Pinpoint the cell where the given text exists, returning its [X, Y] midpoint coordinate. 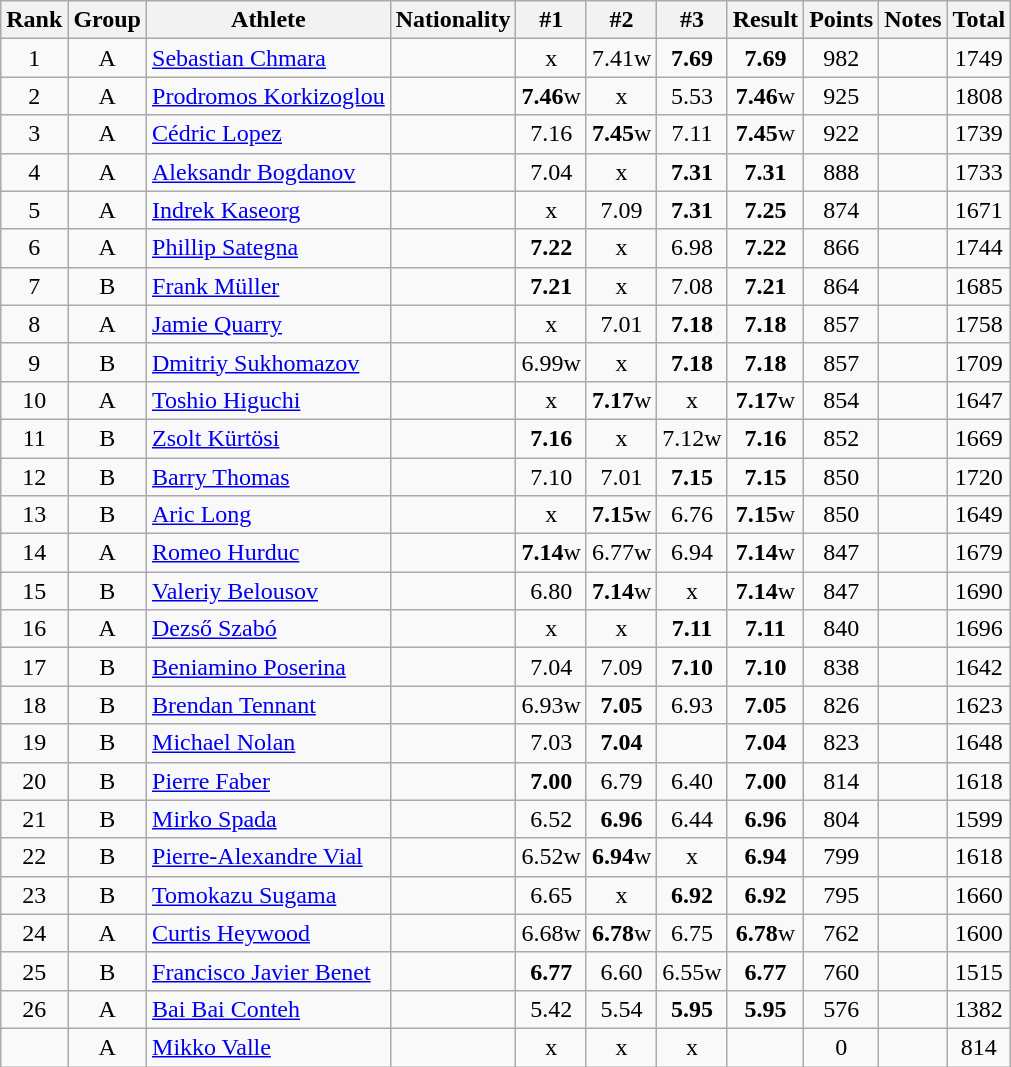
19 [34, 743]
14 [34, 553]
Tomokazu Sugama [269, 895]
1649 [979, 515]
1648 [979, 743]
1744 [979, 248]
16 [34, 629]
6.68w [551, 933]
Barry Thomas [269, 477]
7.08 [692, 286]
1739 [979, 134]
1671 [979, 210]
18 [34, 705]
10 [34, 400]
Mirko Spada [269, 819]
Cédric Lopez [269, 134]
25 [34, 971]
Pierre-Alexandre Vial [269, 857]
Notes [913, 20]
6.65 [551, 895]
823 [842, 743]
864 [842, 286]
5.42 [551, 1009]
2 [34, 96]
6.44 [692, 819]
24 [34, 933]
Total [979, 20]
1382 [979, 1009]
6.55w [692, 971]
1696 [979, 629]
Toshio Higuchi [269, 400]
Sebastian Chmara [269, 58]
826 [842, 705]
Dmitriy Sukhomazov [269, 362]
Zsolt Kürtösi [269, 438]
6.93w [551, 705]
#1 [551, 20]
1647 [979, 400]
Frank Müller [269, 286]
1 [34, 58]
9 [34, 362]
12 [34, 477]
4 [34, 172]
1623 [979, 705]
Valeriy Belousov [269, 591]
6.79 [621, 781]
8 [34, 324]
1733 [979, 172]
6.94w [621, 857]
7.12w [692, 438]
6 [34, 248]
1600 [979, 933]
854 [842, 400]
Pierre Faber [269, 781]
1758 [979, 324]
Prodromos Korkizoglou [269, 96]
Aleksandr Bogdanov [269, 172]
11 [34, 438]
1685 [979, 286]
5 [34, 210]
6.98 [692, 248]
925 [842, 96]
760 [842, 971]
#3 [692, 20]
0 [842, 1047]
762 [842, 933]
Michael Nolan [269, 743]
Mikko Valle [269, 1047]
6.99w [551, 362]
1720 [979, 477]
799 [842, 857]
6.60 [621, 971]
982 [842, 58]
7.41w [621, 58]
5.53 [692, 96]
13 [34, 515]
7 [34, 286]
1749 [979, 58]
23 [34, 895]
804 [842, 819]
Brendan Tennant [269, 705]
Result [765, 20]
Rank [34, 20]
6.80 [551, 591]
1808 [979, 96]
1642 [979, 667]
1515 [979, 971]
Points [842, 20]
Bai Bai Conteh [269, 1009]
Aric Long [269, 515]
7.03 [551, 743]
22 [34, 857]
Curtis Heywood [269, 933]
#2 [621, 20]
874 [842, 210]
26 [34, 1009]
6.93 [692, 705]
1660 [979, 895]
1679 [979, 553]
1690 [979, 591]
5.54 [621, 1009]
Jamie Quarry [269, 324]
Phillip Sategna [269, 248]
Romeo Hurduc [269, 553]
888 [842, 172]
840 [842, 629]
7.25 [765, 210]
1669 [979, 438]
1599 [979, 819]
922 [842, 134]
838 [842, 667]
Athlete [269, 20]
6.76 [692, 515]
20 [34, 781]
6.77w [621, 553]
Indrek Kaseorg [269, 210]
3 [34, 134]
Francisco Javier Benet [269, 971]
576 [842, 1009]
795 [842, 895]
Beniamino Poserina [269, 667]
Nationality [453, 20]
866 [842, 248]
Group [108, 20]
1709 [979, 362]
6.52w [551, 857]
6.75 [692, 933]
17 [34, 667]
Dezső Szabó [269, 629]
21 [34, 819]
6.40 [692, 781]
6.52 [551, 819]
852 [842, 438]
15 [34, 591]
